Extract the (X, Y) coordinate from the center of the cell holding the provided text.  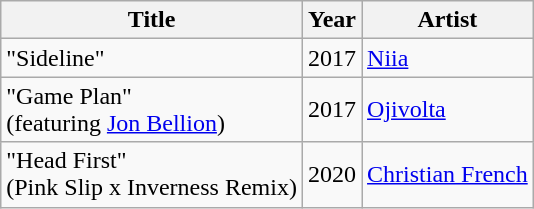
Ojivolta (448, 110)
Artist (448, 20)
"Game Plan"(featuring Jon Bellion) (152, 110)
"Sideline" (152, 58)
Title (152, 20)
Year (332, 20)
2020 (332, 174)
Christian French (448, 174)
Niia (448, 58)
"Head First"(Pink Slip x Inverness Remix) (152, 174)
